Detect which cell encompasses the target text, then output its [X, Y] center coordinate. 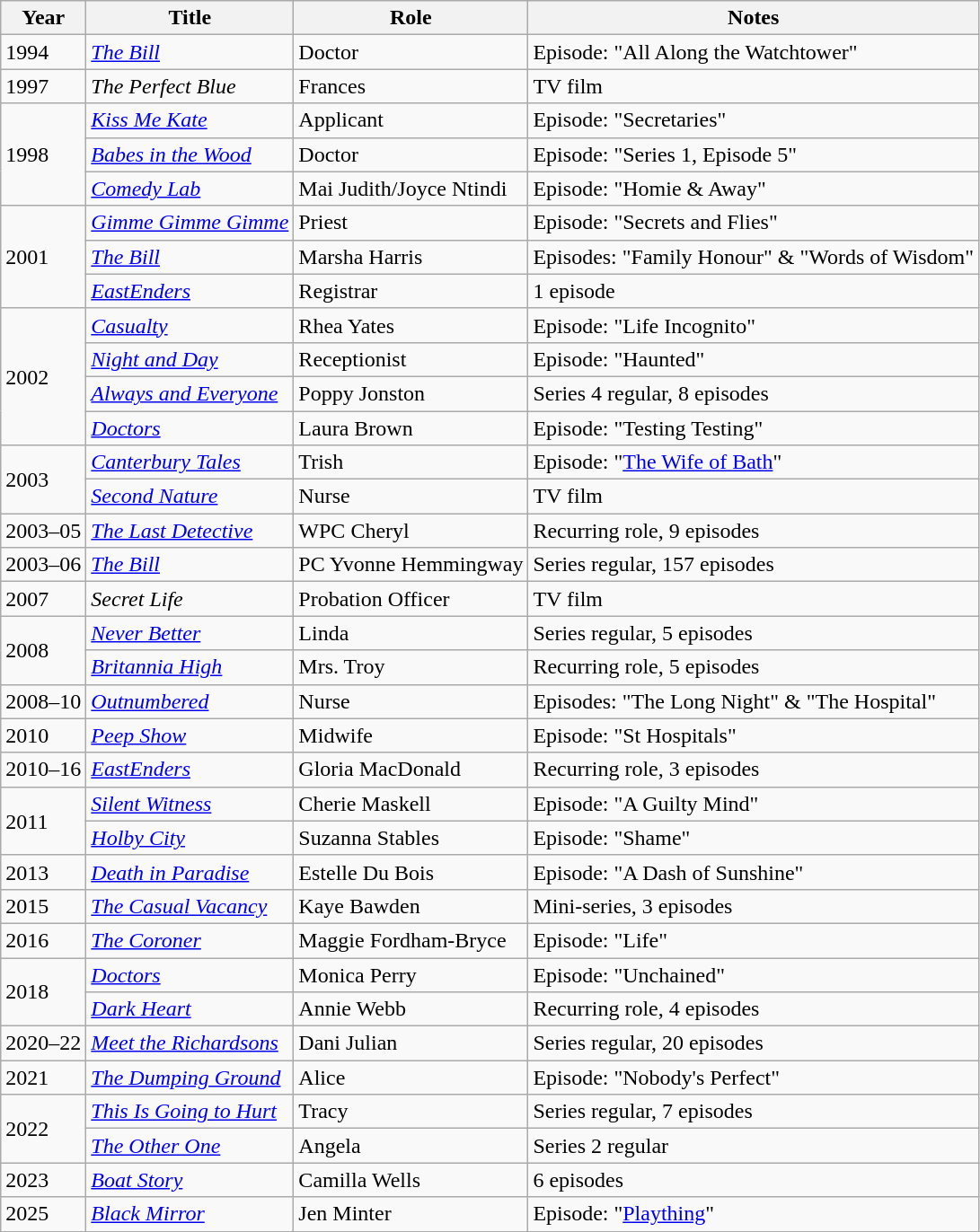
2021 [43, 1078]
Britannia High [190, 667]
Series regular, 157 episodes [754, 565]
2002 [43, 376]
Recurring role, 4 episodes [754, 1009]
Alice [411, 1078]
Dani Julian [411, 1043]
2003–06 [43, 565]
2003–05 [43, 531]
Series regular, 20 episodes [754, 1043]
Series regular, 5 episodes [754, 633]
2001 [43, 257]
Frances [411, 86]
Episode: "All Along the Watchtower" [754, 52]
2015 [43, 906]
2010 [43, 735]
Probation Officer [411, 599]
Holby City [190, 838]
Second Nature [190, 497]
2016 [43, 940]
Year [43, 18]
Monica Perry [411, 974]
Jen Minter [411, 1214]
The Other One [190, 1146]
Episode: "Series 1, Episode 5" [754, 154]
Angela [411, 1146]
Comedy Lab [190, 189]
2008–10 [43, 701]
Episode: "The Wife of Bath" [754, 462]
Marsha Harris [411, 257]
Cherie Maskell [411, 804]
6 episodes [754, 1180]
2013 [43, 872]
Recurring role, 9 episodes [754, 531]
Series regular, 7 episodes [754, 1112]
2023 [43, 1180]
Episode: "Nobody's Perfect" [754, 1078]
2011 [43, 821]
1998 [43, 154]
Series 4 regular, 8 episodes [754, 393]
Episodes: "The Long Night" & "The Hospital" [754, 701]
Never Better [190, 633]
Rhea Yates [411, 325]
Death in Paradise [190, 872]
This Is Going to Hurt [190, 1112]
2003 [43, 480]
Mai Judith/Joyce Ntindi [411, 189]
Episode: "A Dash of Sunshine" [754, 872]
Episode: "Haunted" [754, 359]
Trish [411, 462]
Gimme Gimme Gimme [190, 223]
2010–16 [43, 770]
Mrs. Troy [411, 667]
Peep Show [190, 735]
Casualty [190, 325]
Episode: "Shame" [754, 838]
The Dumping Ground [190, 1078]
Priest [411, 223]
2008 [43, 650]
Gloria MacDonald [411, 770]
Recurring role, 5 episodes [754, 667]
Kaye Bawden [411, 906]
PC Yvonne Hemmingway [411, 565]
Episode: "Life Incognito" [754, 325]
The Last Detective [190, 531]
Episode: "Life" [754, 940]
1 episode [754, 291]
Babes in the Wood [190, 154]
Series 2 regular [754, 1146]
2025 [43, 1214]
Episode: "A Guilty Mind" [754, 804]
Recurring role, 3 episodes [754, 770]
Midwife [411, 735]
The Coroner [190, 940]
Laura Brown [411, 428]
Role [411, 18]
Camilla Wells [411, 1180]
Suzanna Stables [411, 838]
Receptionist [411, 359]
Title [190, 18]
2018 [43, 991]
The Perfect Blue [190, 86]
The Casual Vacancy [190, 906]
Meet the Richardsons [190, 1043]
Night and Day [190, 359]
1994 [43, 52]
Episode: "Homie & Away" [754, 189]
2007 [43, 599]
1997 [43, 86]
Silent Witness [190, 804]
Episode: "St Hospitals" [754, 735]
Boat Story [190, 1180]
Black Mirror [190, 1214]
Applicant [411, 120]
Dark Heart [190, 1009]
2022 [43, 1129]
Episodes: "Family Honour" & "Words of Wisdom" [754, 257]
Always and Everyone [190, 393]
Episode: "Secretaries" [754, 120]
Episode: "Unchained" [754, 974]
Estelle Du Bois [411, 872]
Kiss Me Kate [190, 120]
Mini-series, 3 episodes [754, 906]
Secret Life [190, 599]
Registrar [411, 291]
Linda [411, 633]
Notes [754, 18]
Episode: "Secrets and Flies" [754, 223]
Poppy Jonston [411, 393]
Annie Webb [411, 1009]
2020–22 [43, 1043]
WPC Cheryl [411, 531]
Canterbury Tales [190, 462]
Episode: "Plaything" [754, 1214]
Maggie Fordham-Bryce [411, 940]
Outnumbered [190, 701]
Episode: "Testing Testing" [754, 428]
Tracy [411, 1112]
